Return the (x, y) coordinate for the center point of the cell that contains the specified text.  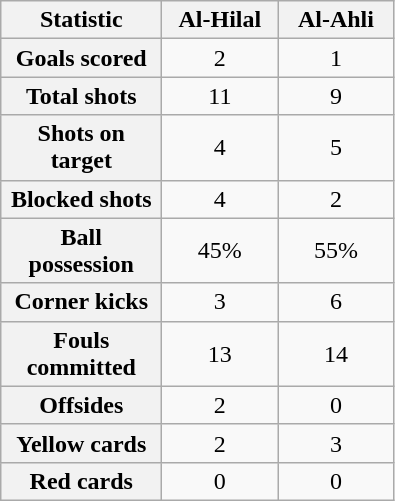
Total shots (82, 96)
9 (336, 96)
Yellow cards (82, 443)
Offsides (82, 405)
Ball possession (82, 250)
Blocked shots (82, 199)
Statistic (82, 20)
1 (336, 58)
11 (220, 96)
Red cards (82, 481)
6 (336, 302)
45% (220, 250)
5 (336, 148)
55% (336, 250)
13 (220, 354)
Al-Ahli (336, 20)
Corner kicks (82, 302)
Al-Hilal (220, 20)
Fouls committed (82, 354)
14 (336, 354)
Goals scored (82, 58)
Shots on target (82, 148)
